Search for the cell housing the specified text and yield its [X, Y] center coordinate. 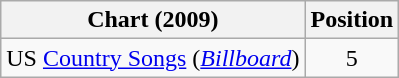
Position [352, 20]
US Country Songs (Billboard) [153, 58]
Chart (2009) [153, 20]
5 [352, 58]
